Locate the cell with the specified text and output its [X, Y] center coordinate. 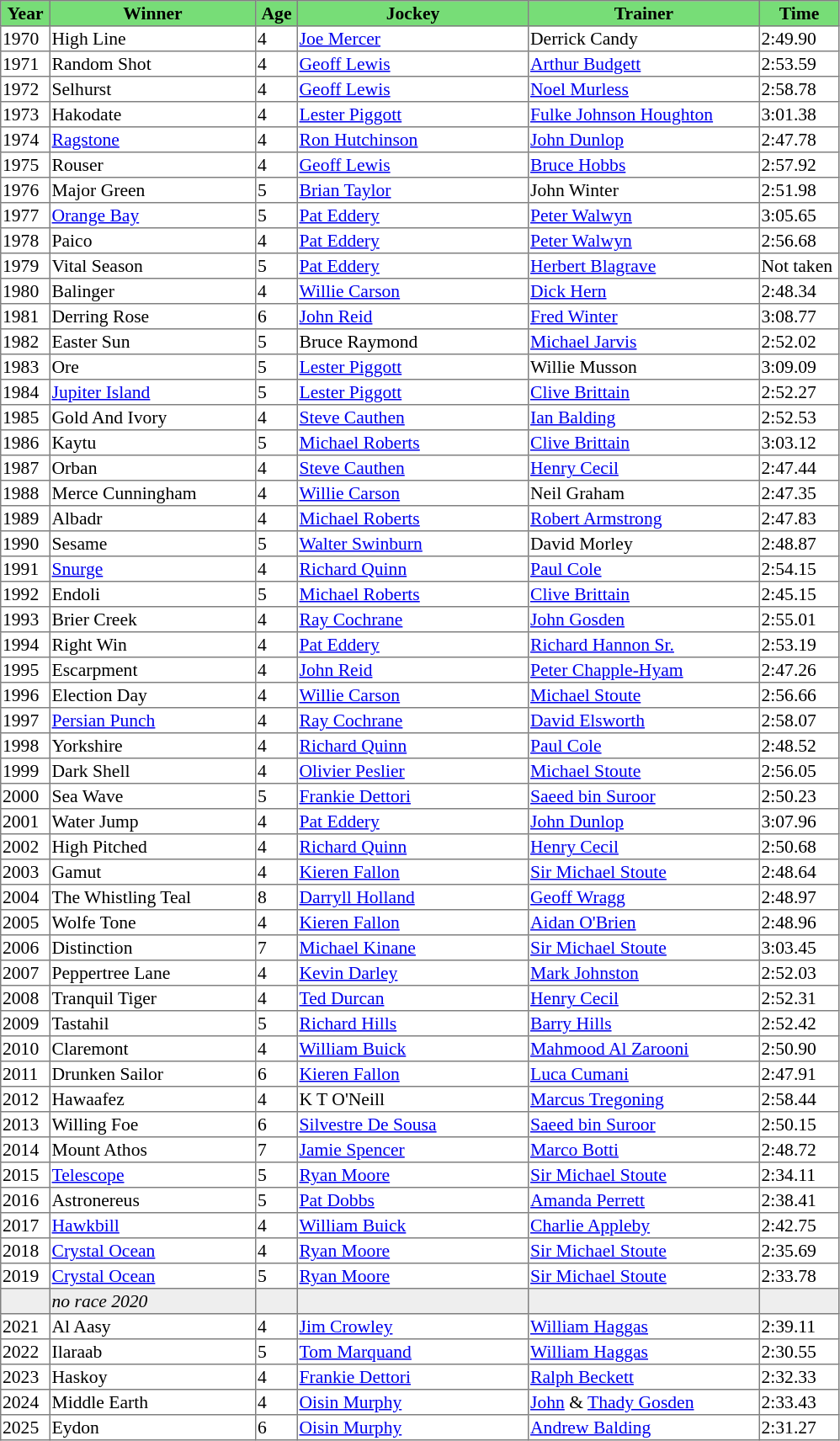
Bruce Hobbs [644, 165]
Arthur Budgett [644, 64]
1987 [25, 468]
1999 [25, 771]
John Gosden [644, 619]
3:09.09 [799, 367]
Marco Botti [644, 1150]
2015 [25, 1175]
2:48.96 [799, 923]
Fred Winter [644, 316]
Distinction [152, 948]
Snurge [152, 569]
Vital Season [152, 266]
John & Thady Gosden [644, 1402]
1995 [25, 670]
1985 [25, 417]
Age [277, 13]
Trainer [644, 13]
2001 [25, 822]
Gamut [152, 872]
3:03.45 [799, 948]
2018 [25, 1251]
2:48.64 [799, 872]
Drunken Sailor [152, 1074]
Derring Rose [152, 316]
2:53.59 [799, 64]
1992 [25, 594]
Hakodate [152, 114]
1983 [25, 367]
The Whistling Teal [152, 897]
2013 [25, 1125]
Sesame [152, 544]
Joe Mercer [412, 39]
Selhurst [152, 89]
2:56.68 [799, 241]
K T O'Neill [412, 1099]
Darryll Holland [412, 897]
Rouser [152, 165]
2:48.34 [799, 291]
Charlie Appleby [644, 1226]
1981 [25, 316]
Winner [152, 13]
2006 [25, 948]
3:01.38 [799, 114]
1971 [25, 64]
2:58.44 [799, 1099]
2:57.92 [799, 165]
Easter Sun [152, 342]
1994 [25, 645]
Kevin Darley [412, 973]
2:33.43 [799, 1402]
2:47.26 [799, 670]
2019 [25, 1276]
2005 [25, 923]
2014 [25, 1150]
2007 [25, 973]
2:49.90 [799, 39]
1976 [25, 190]
Escarpment [152, 670]
Eydon [152, 1428]
2025 [25, 1428]
no race 2020 [152, 1301]
2016 [25, 1200]
2:54.15 [799, 569]
1991 [25, 569]
Ore [152, 367]
2:48.87 [799, 544]
2002 [25, 847]
2:50.90 [799, 1049]
Tom Marquand [412, 1352]
Gold And Ivory [152, 417]
Robert Armstrong [644, 518]
David Elsworth [644, 720]
1973 [25, 114]
Brier Creek [152, 619]
2:52.27 [799, 392]
Walter Swinburn [412, 544]
Yorkshire [152, 746]
1974 [25, 140]
2:39.11 [799, 1327]
2011 [25, 1074]
Haskoy [152, 1377]
Dark Shell [152, 771]
1972 [25, 89]
2:38.41 [799, 1200]
Endoli [152, 594]
Random Shot [152, 64]
Willing Foe [152, 1125]
2:58.07 [799, 720]
2:50.23 [799, 796]
Bruce Raymond [412, 342]
Jamie Spencer [412, 1150]
Mark Johnston [644, 973]
2:47.44 [799, 468]
2010 [25, 1049]
2:52.53 [799, 417]
1978 [25, 241]
Willie Musson [644, 367]
Astronereus [152, 1200]
2:52.31 [799, 998]
Al Aasy [152, 1327]
Water Jump [152, 822]
Tranquil Tiger [152, 998]
2:52.42 [799, 1024]
1997 [25, 720]
Ian Balding [644, 417]
Brian Taylor [412, 190]
Richard Hannon Sr. [644, 645]
1986 [25, 443]
Dick Hern [644, 291]
1975 [25, 165]
Ralph Beckett [644, 1377]
Orange Bay [152, 215]
Michael Kinane [412, 948]
Right Win [152, 645]
1979 [25, 266]
1977 [25, 215]
3:08.77 [799, 316]
2000 [25, 796]
David Morley [644, 544]
2004 [25, 897]
Persian Punch [152, 720]
Tastahil [152, 1024]
Luca Cumani [644, 1074]
2:52.02 [799, 342]
Hawkbill [152, 1226]
Wolfe Tone [152, 923]
Pat Dobbs [412, 1200]
2012 [25, 1099]
Not taken [799, 266]
1990 [25, 544]
2:31.27 [799, 1428]
2021 [25, 1327]
2:55.01 [799, 619]
2:50.68 [799, 847]
Peter Chapple-Hyam [644, 670]
Claremont [152, 1049]
Peppertree Lane [152, 973]
Barry Hills [644, 1024]
2:48.52 [799, 746]
Ted Durcan [412, 998]
Derrick Candy [644, 39]
Telescope [152, 1175]
2:48.72 [799, 1150]
3:07.96 [799, 822]
Ron Hutchinson [412, 140]
Neil Graham [644, 493]
Richard Hills [412, 1024]
8 [277, 897]
2:42.75 [799, 1226]
Ragstone [152, 140]
Jockey [412, 13]
John Winter [644, 190]
2:50.15 [799, 1125]
1998 [25, 746]
Olivier Peslier [412, 771]
High Line [152, 39]
2:52.03 [799, 973]
Balinger [152, 291]
2:45.15 [799, 594]
Ilaraab [152, 1352]
Amanda Perrett [644, 1200]
Fulke Johnson Houghton [644, 114]
1989 [25, 518]
Albadr [152, 518]
Year [25, 13]
1984 [25, 392]
Jim Crowley [412, 1327]
Sea Wave [152, 796]
3:05.65 [799, 215]
2:47.35 [799, 493]
2024 [25, 1402]
2:34.11 [799, 1175]
2023 [25, 1377]
High Pitched [152, 847]
Noel Murless [644, 89]
Merce Cunningham [152, 493]
Jupiter Island [152, 392]
1982 [25, 342]
Andrew Balding [644, 1428]
2022 [25, 1352]
2:47.83 [799, 518]
Orban [152, 468]
1980 [25, 291]
Hawaafez [152, 1099]
1970 [25, 39]
Silvestre De Sousa [412, 1125]
Mount Athos [152, 1150]
Aidan O'Brien [644, 923]
2017 [25, 1226]
Kaytu [152, 443]
1996 [25, 695]
Mahmood Al Zarooni [644, 1049]
1988 [25, 493]
Herbert Blagrave [644, 266]
2:35.69 [799, 1251]
1993 [25, 619]
Michael Jarvis [644, 342]
2008 [25, 998]
Time [799, 13]
2:33.78 [799, 1276]
2:32.33 [799, 1377]
2:53.19 [799, 645]
Middle Earth [152, 1402]
2:56.66 [799, 695]
2003 [25, 872]
Paico [152, 241]
3:03.12 [799, 443]
2:30.55 [799, 1352]
Geoff Wragg [644, 897]
2009 [25, 1024]
Marcus Tregoning [644, 1099]
Election Day [152, 695]
2:58.78 [799, 89]
2:48.97 [799, 897]
2:56.05 [799, 771]
2:47.91 [799, 1074]
Major Green [152, 190]
2:51.98 [799, 190]
2:47.78 [799, 140]
